Locate the cell with the specified text and output its (x, y) center coordinate. 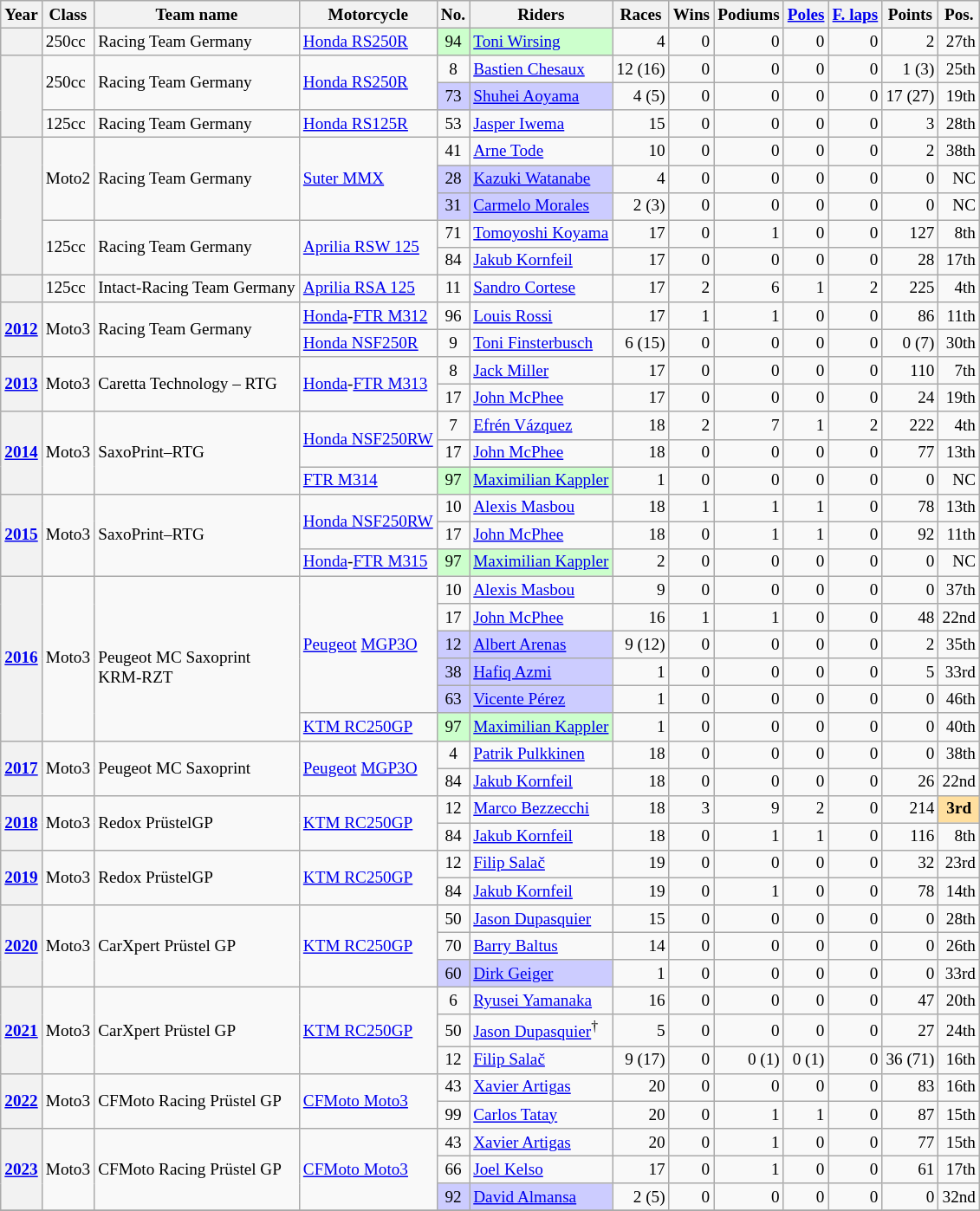
37th (959, 590)
Louis Rossi (541, 316)
12 (16) (641, 69)
6 (15) (641, 343)
20th (959, 1001)
73 (452, 96)
48 (910, 618)
Ryusei Yamanaka (541, 1001)
Carlos Tatay (541, 1115)
24 (910, 398)
David Almansa (541, 1197)
11 (452, 288)
2 (3) (641, 206)
Arne Tode (541, 152)
Kazuki Watanabe (541, 178)
Year (22, 15)
32 (910, 864)
14th (959, 891)
Honda-FTR M312 (367, 316)
Aprilia RSW 125 (367, 248)
Albert Arenas (541, 644)
32nd (959, 1197)
Class (68, 15)
9 (12) (641, 644)
Moto2 (68, 178)
Poles (806, 15)
61 (910, 1169)
Intact-Racing Team Germany (198, 288)
2 (5) (641, 1197)
Pos. (959, 15)
66 (452, 1169)
47 (910, 1001)
Toni Finsterbusch (541, 343)
2015 (22, 535)
17 (27) (910, 96)
3rd (959, 809)
2020 (22, 946)
110 (910, 371)
2023 (22, 1169)
Joel Kelso (541, 1169)
Honda-FTR M313 (367, 385)
Tomoyoshi Koyama (541, 234)
Caretta Technology – RTG (198, 385)
2013 (22, 385)
94 (452, 42)
Motorcycle (367, 15)
40th (959, 727)
Vicente Pérez (541, 700)
25th (959, 69)
41 (452, 152)
7th (959, 371)
Podiums (749, 15)
87 (910, 1115)
Honda RS125R (367, 124)
38 (452, 672)
2012 (22, 329)
27th (959, 42)
FTR M314 (367, 480)
Barry Baltus (541, 946)
4 (5) (641, 96)
24th (959, 1031)
60 (452, 974)
53 (452, 124)
Shuhei Aoyama (541, 96)
2016 (22, 658)
Team name (198, 15)
63 (452, 700)
2019 (22, 877)
Peugeot MC SaxoprintKRM-RZT (198, 658)
2022 (22, 1100)
225 (910, 288)
71 (452, 234)
Efrén Vázquez (541, 425)
26 (910, 781)
127 (910, 234)
Jason Dupasquier (541, 919)
Riders (541, 15)
Honda NSF250R (367, 343)
35th (959, 644)
Dirk Geiger (541, 974)
31 (452, 206)
Sandro Cortese (541, 288)
26th (959, 946)
27 (910, 1031)
F. laps (855, 15)
Races (641, 15)
Peugeot MC Saxoprint (198, 767)
Hafiq Azmi (541, 672)
70 (452, 946)
83 (910, 1087)
Patrik Pulkkinen (541, 754)
96 (452, 316)
14 (641, 946)
Points (910, 15)
Jack Miller (541, 371)
Honda-FTR M315 (367, 562)
Toni Wirsing (541, 42)
23rd (959, 864)
2017 (22, 767)
46th (959, 700)
222 (910, 425)
Bastien Chesaux (541, 69)
Carmelo Morales (541, 206)
36 (71) (910, 1060)
30th (959, 343)
Marco Bezzecchi (541, 809)
No. (452, 15)
0 (7) (910, 343)
2021 (22, 1031)
9 (17) (641, 1060)
214 (910, 809)
2014 (22, 452)
Jasper Iwema (541, 124)
116 (910, 837)
Wins (691, 15)
Suter MMX (367, 178)
1 (3) (910, 69)
2018 (22, 823)
Jason Dupasquier† (541, 1031)
Aprilia RSA 125 (367, 288)
99 (452, 1115)
86 (910, 316)
